Determine the [x, y] coordinate at the center of the cell enclosing the given text.  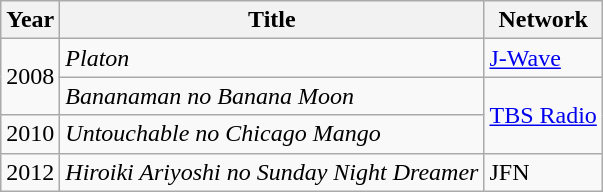
J-Wave [543, 58]
Untouchable no Chicago Mango [272, 134]
Hiroiki Ariyoshi no Sunday Night Dreamer [272, 172]
Title [272, 20]
2012 [30, 172]
2010 [30, 134]
Bananaman no Banana Moon [272, 96]
JFN [543, 172]
Platon [272, 58]
2008 [30, 77]
TBS Radio [543, 115]
Year [30, 20]
Network [543, 20]
